Return the [x, y] coordinate for the center point of the cell that contains the specified text.  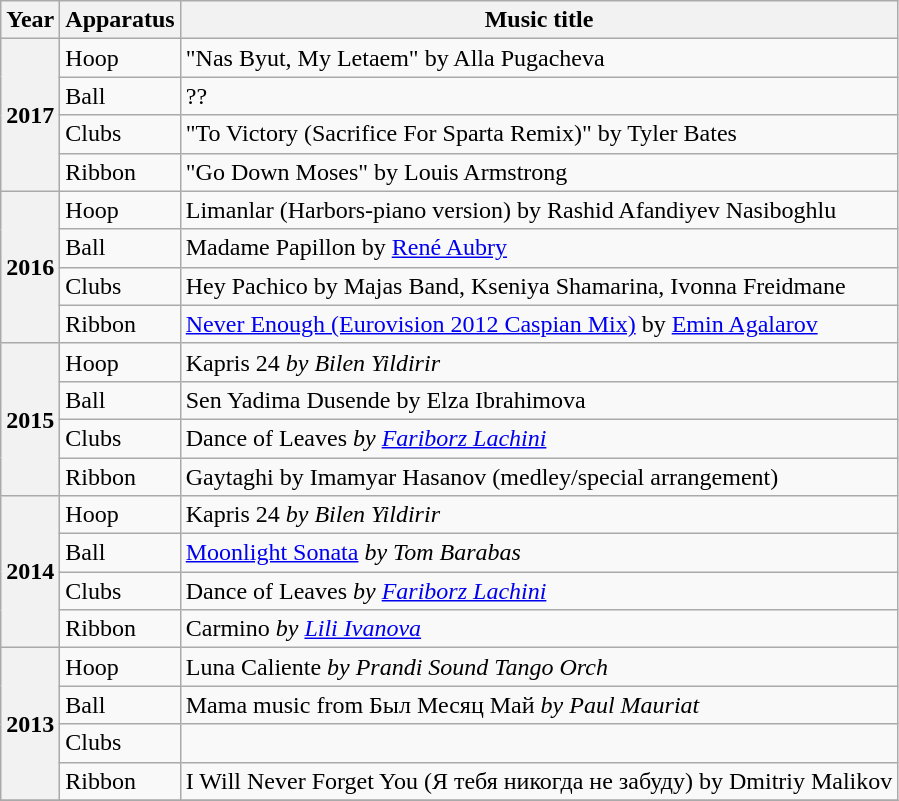
Apparatus [120, 20]
Carmino by Lili Ivanova [539, 629]
"To Victory (Sacrifice For Sparta Remix)" by Tyler Bates [539, 134]
2015 [30, 419]
Gaytaghi by Imamyar Hasanov (medley/special arrangement) [539, 477]
Mama music from Был Месяц Май by Paul Mauriat [539, 705]
Year [30, 20]
Hey Pachico by Majas Band, Kseniya Shamarina, Ivonna Freidmane [539, 286]
"Nas Byut, My Letaem" by Alla Pugacheva [539, 58]
Madame Papillon by René Aubry [539, 248]
I Will Never Forget You (Я тебя никогда не забуду) by Dmitriy Malikov [539, 781]
2017 [30, 115]
"Go Down Moses" by Louis Armstrong [539, 172]
Music title [539, 20]
Luna Caliente by Prandi Sound Tango Orch [539, 667]
Sen Yadima Dusende by Elza Ibrahimova [539, 400]
Moonlight Sonata by Tom Barabas [539, 553]
2014 [30, 572]
2013 [30, 724]
Limanlar (Harbors-piano version) by Rashid Afandiyev Nasiboghlu [539, 210]
2016 [30, 267]
?? [539, 96]
Never Enough (Eurovision 2012 Caspian Mix) by Emin Agalarov [539, 324]
